Identify which cell holds the provided text, then report its [x, y] central coordinate. 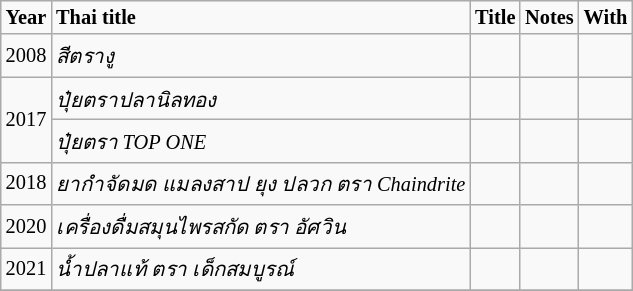
เครื่องดื่มสมุนไพรสกัด ตรา อัศวิน [260, 226]
ยากำจัดมด แมลงสาป ยุง ปลวก ตรา Chaindrite [260, 184]
Title [495, 17]
Thai title [260, 17]
With [606, 17]
ปุ๋ยตรา TOP ONE [260, 140]
2021 [26, 268]
Notes [549, 17]
น้ำปลาแท้ ตรา เด็กสมบูรณ์ [260, 268]
2017 [26, 120]
สีตรางู [260, 56]
2020 [26, 226]
ปุ๋ยตราปลานิลทอง [260, 98]
2008 [26, 56]
2018 [26, 184]
Year [26, 17]
